Search for the cell housing the specified text and yield its [x, y] center coordinate. 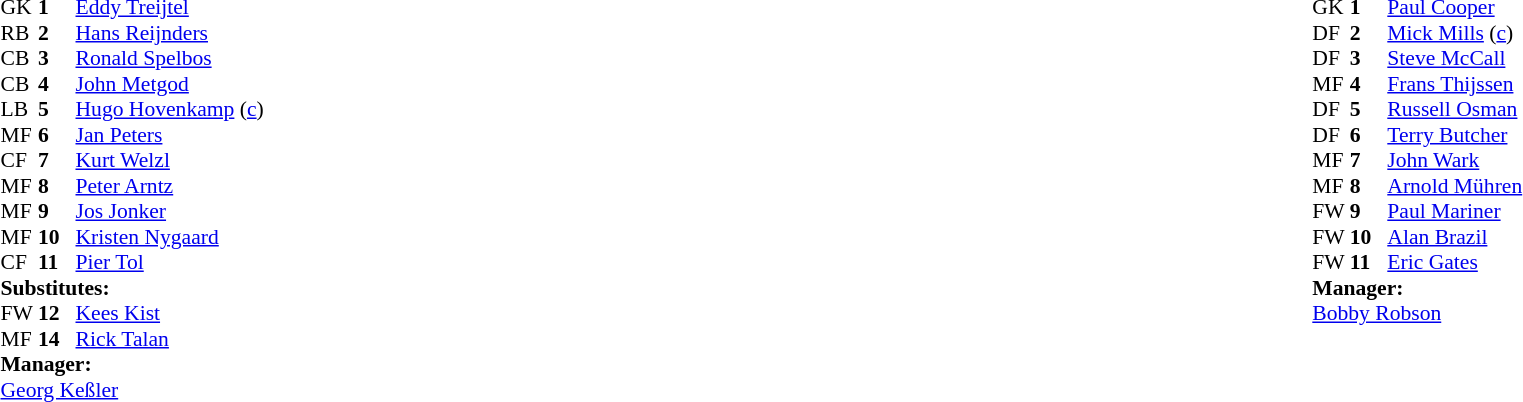
Pier Tol [170, 263]
14 [57, 339]
Hans Reijnders [170, 33]
Kees Kist [170, 313]
John Wark [1454, 161]
Russell Osman [1454, 109]
Alan Brazil [1454, 237]
RB [19, 33]
Ronald Spelbos [170, 59]
Kurt Welzl [170, 161]
Terry Butcher [1454, 135]
Mick Mills (c) [1454, 33]
Peter Arntz [170, 186]
LB [19, 109]
John Metgod [170, 84]
Rick Talan [170, 339]
Frans Thijssen [1454, 84]
Bobby Robson [1417, 313]
Jan Peters [170, 135]
Eric Gates [1454, 263]
Kristen Nygaard [170, 237]
12 [57, 313]
Substitutes: [132, 288]
Hugo Hovenkamp (c) [170, 109]
Jos Jonker [170, 211]
Steve McCall [1454, 59]
Arnold Mühren [1454, 186]
Paul Mariner [1454, 211]
